Return the (x, y) coordinate for the center point of the cell that contains the specified text.  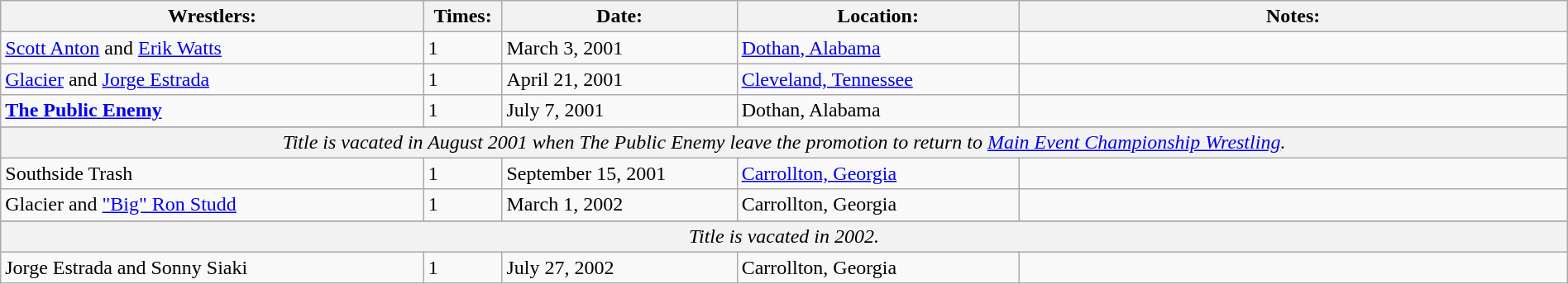
Glacier and Jorge Estrada (213, 79)
March 1, 2002 (619, 205)
Times: (463, 17)
March 3, 2001 (619, 48)
Jorge Estrada and Sonny Siaki (213, 267)
The Public Enemy (213, 111)
April 21, 2001 (619, 79)
Location: (878, 17)
Date: (619, 17)
Title is vacated in August 2001 when The Public Enemy leave the promotion to return to Main Event Championship Wrestling. (784, 142)
September 15, 2001 (619, 173)
Title is vacated in 2002. (784, 236)
Glacier and "Big" Ron Studd (213, 205)
July 7, 2001 (619, 111)
Southside Trash (213, 173)
July 27, 2002 (619, 267)
Cleveland, Tennessee (878, 79)
Scott Anton and Erik Watts (213, 48)
Notes: (1293, 17)
Wrestlers: (213, 17)
